Identify which cell holds the provided text, then report its (x, y) central coordinate. 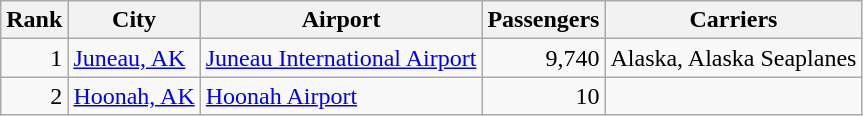
Airport (341, 20)
1 (34, 58)
10 (544, 96)
Hoonah, AK (134, 96)
Juneau International Airport (341, 58)
2 (34, 96)
9,740 (544, 58)
Juneau, AK (134, 58)
Alaska, Alaska Seaplanes (734, 58)
Carriers (734, 20)
Passengers (544, 20)
Hoonah Airport (341, 96)
Rank (34, 20)
City (134, 20)
